Scan for the cell matching the given text and deliver its [X, Y] coordinate at center. 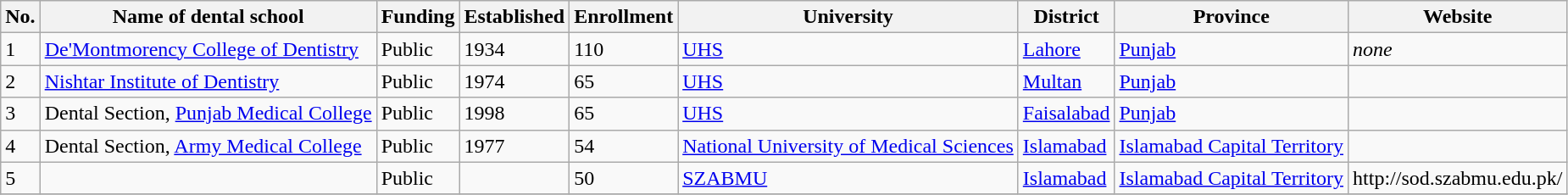
1934 [514, 49]
1974 [514, 81]
Lahore [1066, 49]
Established [514, 17]
none [1458, 49]
Dental Section, Punjab Medical College [209, 114]
University [848, 17]
Website [1458, 17]
De'Montmorency College of Dentistry [209, 49]
National University of Medical Sciences [848, 146]
1 [20, 49]
SZABMU [848, 178]
3 [20, 114]
Province [1232, 17]
54 [624, 146]
Multan [1066, 81]
Name of dental school [209, 17]
1977 [514, 146]
1998 [514, 114]
District [1066, 17]
Nishtar Institute of Dentistry [209, 81]
Funding [418, 17]
Faisalabad [1066, 114]
2 [20, 81]
5 [20, 178]
50 [624, 178]
http://sod.szabmu.edu.pk/ [1458, 178]
Dental Section, Army Medical College [209, 146]
Enrollment [624, 17]
110 [624, 49]
4 [20, 146]
No. [20, 17]
